Return [x, y] of the center of cell containing provided text 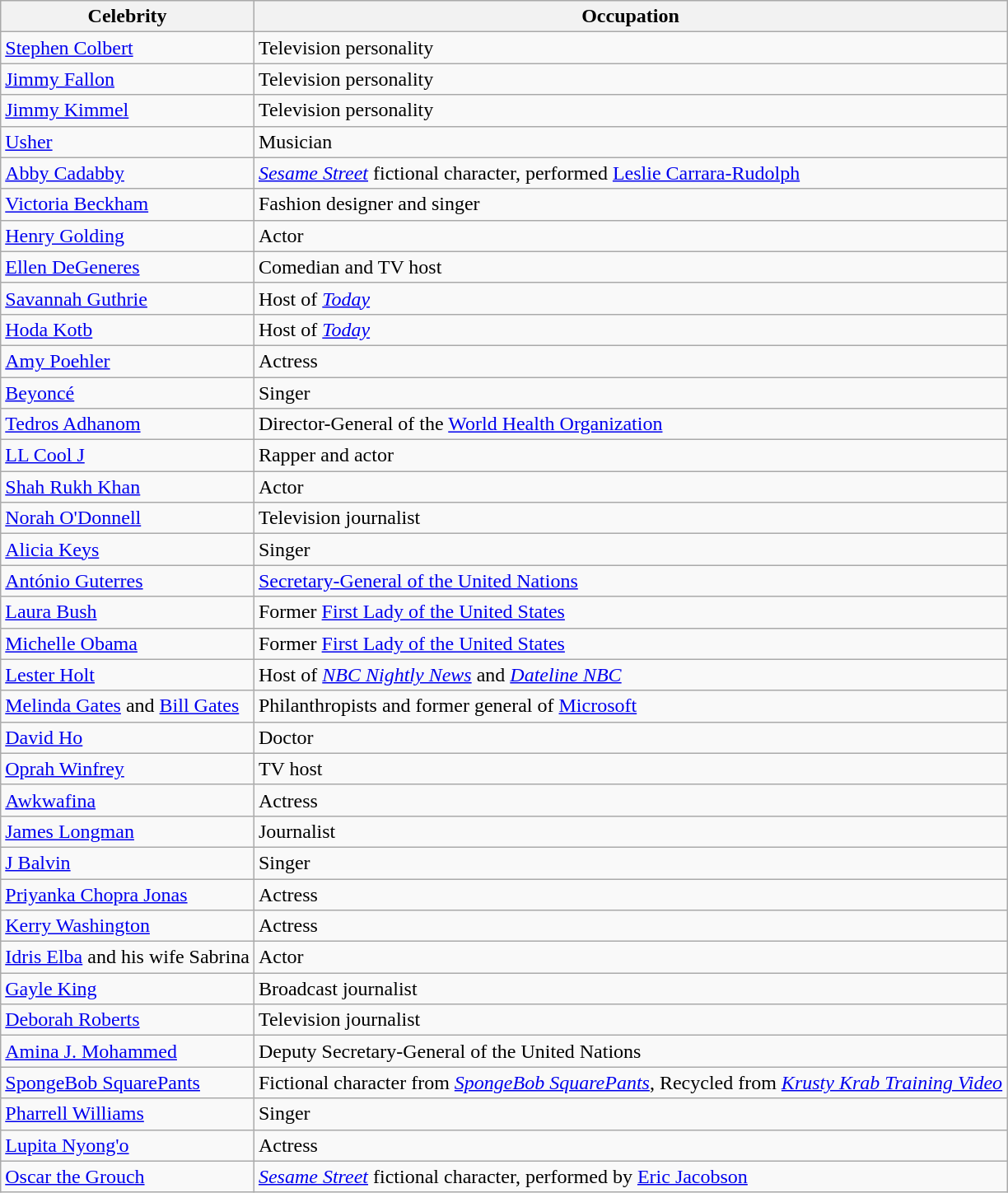
Broadcast journalist [630, 989]
Priyanka Chopra Jonas [128, 894]
Musician [630, 142]
Celebrity [128, 16]
Ellen DeGeneres [128, 267]
Lester Holt [128, 675]
Beyoncé [128, 393]
Idris Elba and his wife Sabrina [128, 957]
Rapper and actor [630, 456]
TV host [630, 769]
Oprah Winfrey [128, 769]
Henry Golding [128, 236]
Host of NBC Nightly News and Dateline NBC [630, 675]
J Balvin [128, 863]
Awkwafina [128, 800]
Usher [128, 142]
Alicia Keys [128, 550]
Savannah Guthrie [128, 298]
Melinda Gates and Bill Gates [128, 706]
Sesame Street fictional character, performed by Eric Jacobson [630, 1177]
Hoda Kotb [128, 330]
Kerry Washington [128, 926]
Secretary-General of the United Nations [630, 581]
James Longman [128, 831]
Pharrell Williams [128, 1114]
Norah O'Donnell [128, 518]
António Guterres [128, 581]
Amy Poehler [128, 361]
Philanthropists and former general of Microsoft [630, 706]
Jimmy Kimmel [128, 110]
Occupation [630, 16]
Fashion designer and singer [630, 204]
Michelle Obama [128, 643]
Amina J. Mohammed [128, 1051]
Stephen Colbert [128, 48]
Deborah Roberts [128, 1020]
Fictional character from SpongeBob SquarePants, Recycled from Krusty Krab Training Video [630, 1083]
Doctor [630, 737]
Journalist [630, 831]
Lupita Nyong'o [128, 1145]
Sesame Street fictional character, performed Leslie Carrara-Rudolph [630, 173]
SpongeBob SquarePants [128, 1083]
Comedian and TV host [630, 267]
Abby Cadabby [128, 173]
Jimmy Fallon [128, 79]
Shah Rukh Khan [128, 487]
LL Cool J [128, 456]
Laura Bush [128, 612]
Deputy Secretary-General of the United Nations [630, 1051]
Oscar the Grouch [128, 1177]
Director-General of the World Health Organization [630, 424]
Gayle King [128, 989]
David Ho [128, 737]
Tedros Adhanom [128, 424]
Victoria Beckham [128, 204]
